Capture the cell that displays the provided text and extract its [X, Y] central coordinate. 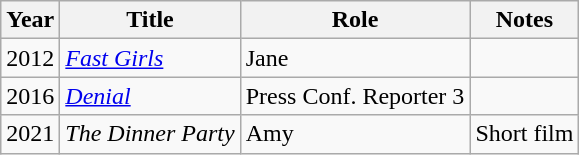
Fast Girls [150, 58]
2016 [30, 96]
Jane [355, 58]
Amy [355, 134]
Short film [524, 134]
Year [30, 20]
2021 [30, 134]
2012 [30, 58]
Title [150, 20]
The Dinner Party [150, 134]
Denial [150, 96]
Role [355, 20]
Notes [524, 20]
Press Conf. Reporter 3 [355, 96]
